Detect which cell encompasses the target text, then output its (X, Y) center coordinate. 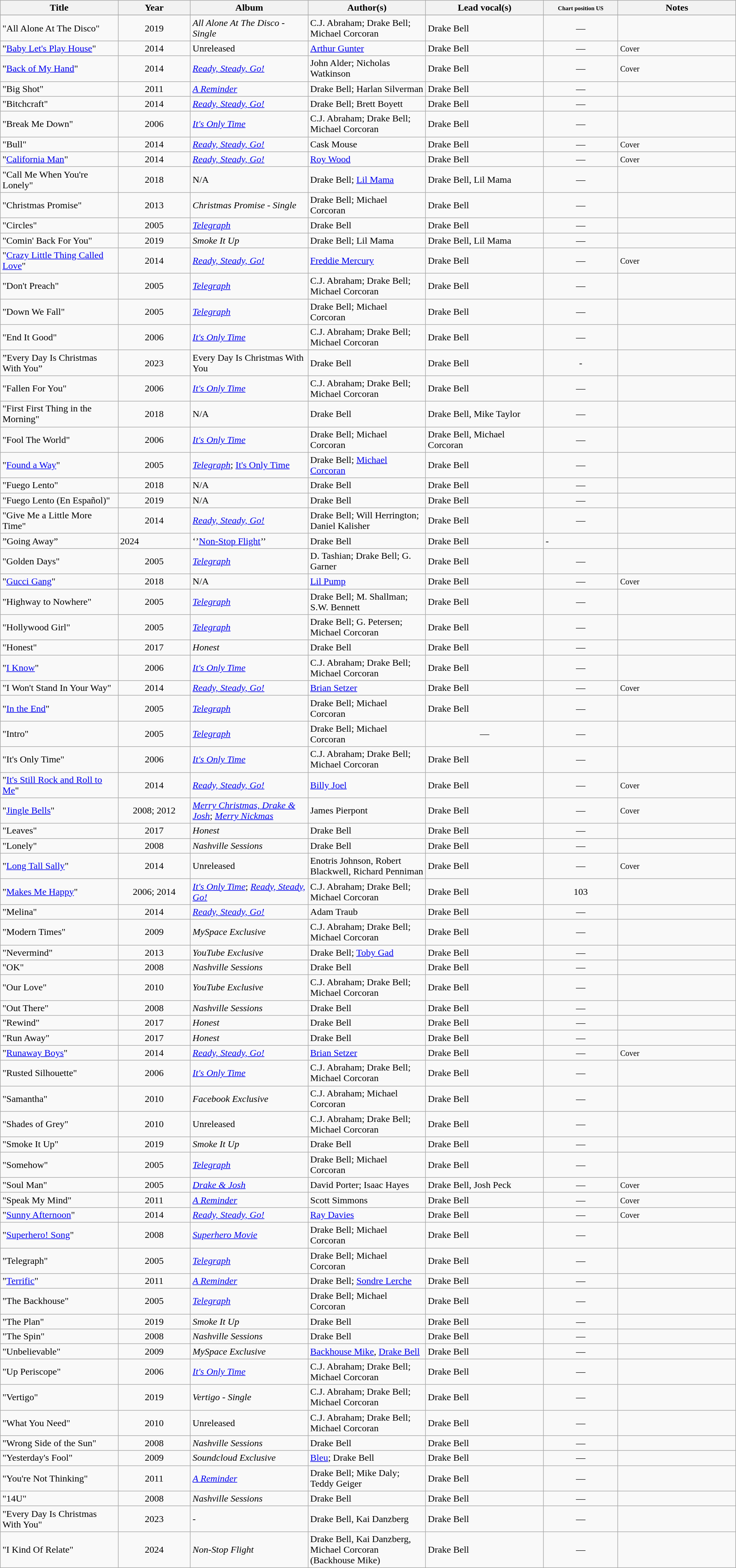
"Rusted Silhouette" (59, 1073)
"OK" (59, 968)
"Melina" (59, 912)
Drake Bell; Toby Gad (367, 952)
"Call Me When You're Lonely" (59, 179)
"Modern Times" (59, 932)
Superhero Movie (249, 1235)
"Somehow" (59, 1165)
Drake Bell; G. Petersen; Michael Corcoran (367, 627)
"Intro" (59, 734)
Arthur Gunter (367, 48)
Drake Bell, Josh Peck (484, 1185)
Adam Traub (367, 912)
"Run Away" (59, 1038)
Author(s) (367, 8)
"End It Good" (59, 337)
Soundcloud Exclusive (249, 1458)
"Superhero! Song" (59, 1235)
"The Plan" (59, 1322)
"It's Still Rock and Roll to Me" (59, 785)
Drake Bell, Michael Corcoran (484, 439)
"Runaway Boys" (59, 1053)
Drake Bell, Kai Danzberg, Michael Corcoran (Backhouse Mike) (367, 1550)
John Alder; Nicholas Watkinson (367, 68)
Lil Pump (367, 581)
"You're Not Thinking" (59, 1478)
"Break Me Down" (59, 124)
"What You Need" (59, 1423)
"Bull" (59, 144)
"Don't Preach" (59, 286)
"Christmas Promise" (59, 205)
Lead vocal(s) (484, 8)
Drake Bell; Mike Daly; Teddy Geiger (367, 1478)
Drake Bell; Harlan Silverman (367, 89)
"California Man" (59, 159)
Non-Stop Flight (249, 1550)
"Makes Me Happy" (59, 891)
"Shades of Grey" (59, 1124)
"Circles" (59, 225)
"Sunny Afternoon" (59, 1215)
"Lonely" (59, 846)
2006; 2014 (154, 891)
Album (249, 8)
"First First Thing in the Morning" (59, 414)
"Telegraph" (59, 1261)
Enotris Johnson, Robert Blackwell, Richard Penniman (367, 866)
Every Day Is Christmas With You (249, 363)
Backhouse Mike, Drake Bell (367, 1351)
Drake Bell; M. Shallman; S.W. Bennett (367, 601)
James Pierpont (367, 810)
"Wrong Side of the Sun" (59, 1443)
"I Know" (59, 668)
"Jingle Bells" (59, 810)
Drake Bell, Kai Danzberg (367, 1518)
"Up Periscope" (59, 1372)
"Leaves" (59, 831)
"In the End" (59, 708)
"14U" (59, 1498)
"Bitchcraft" (59, 104)
"Speak My Mind" (59, 1200)
Billy Joel (367, 785)
Scott Simmons (367, 1200)
"Hollywood Girl" (59, 627)
"It's Only Time" (59, 759)
"Fallen For You" (59, 388)
C.J. Abraham; Michael Corcoran (367, 1099)
"Smoke It Up" (59, 1144)
"Unbelievable" (59, 1351)
Drake Bell; Brett Boyett (367, 104)
David Porter; Isaac Hayes (367, 1185)
"I Kind Of Relate" (59, 1550)
"The Spin" (59, 1337)
Roy Wood (367, 159)
"Nevermind" (59, 952)
Facebook Exclusive (249, 1099)
"Every Day Is Christmas With You" (59, 1518)
Telegraph; It's Only Time (249, 465)
"Soul Man" (59, 1185)
"Yesterday's Fool" (59, 1458)
Drake Bell; Will Herrington; Daniel Kalisher (367, 520)
"Fuego Lento" (59, 485)
"Terrific" (59, 1281)
"Comin' Back For You" (59, 240)
103 (581, 891)
2008; 2012 (154, 810)
"Out There" (59, 1008)
‘’Non-Stop Flight’’ (249, 541)
"Back of My Hand" (59, 68)
D. Tashian; Drake Bell; G. Garner (367, 561)
Bleu; Drake Bell (367, 1458)
"Fool The World" (59, 439)
"Samantha" (59, 1099)
Title (59, 8)
"I Won't Stand In Your Way" (59, 688)
"Fuego Lento (En Español)" (59, 500)
"Long Tall Sally" (59, 866)
"Rewind" (59, 1023)
It's Only Time; Ready, Steady, Go! (249, 891)
Ray Davies (367, 1215)
"Golden Days" (59, 561)
"Baby Let's Play House" (59, 48)
"Highway to Nowhere" (59, 601)
"The Backhouse" (59, 1302)
Christmas Promise - Single (249, 205)
Drake & Josh (249, 1185)
"Found a Way" (59, 465)
"All Alone At The Disco" (59, 28)
Chart position US (581, 8)
Freddie Mercury (367, 261)
"Vertigo" (59, 1397)
Drake Bell; Sondre Lerche (367, 1281)
"Big Shot" (59, 89)
”Going Away” (59, 541)
”Every Day Is Christmas With You” (59, 363)
Year (154, 8)
"Gucci Gang" (59, 581)
All Alone At The Disco - Single (249, 28)
"Give Me a Little More Time" (59, 520)
Vertigo - Single (249, 1397)
Merry Christmas, Drake & Josh; Merry Nickmas (249, 810)
"Honest" (59, 648)
"Down We Fall" (59, 312)
Drake Bell, Mike Taylor (484, 414)
Cask Mouse (367, 144)
"Our Love" (59, 988)
Notes (677, 8)
"Crazy Little Thing Called Love" (59, 261)
